Provide the [X, Y] coordinate of the cell's center where the given text is located.  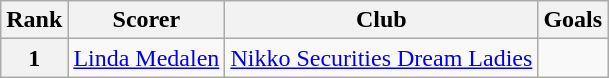
Linda Medalen [146, 58]
Goals [573, 20]
Rank [34, 20]
Scorer [146, 20]
Nikko Securities Dream Ladies [382, 58]
1 [34, 58]
Club [382, 20]
